Capture the cell that displays the provided text and extract its [X, Y] central coordinate. 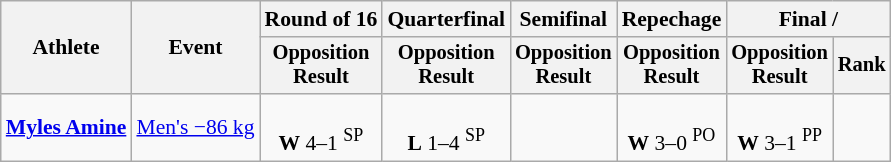
W 4–1 SP [322, 128]
Athlete [66, 48]
Final / [808, 19]
Men's −86 kg [195, 128]
Quarterfinal [446, 19]
Myles Amine [66, 128]
W 3–1 PP [780, 128]
Round of 16 [322, 19]
Event [195, 48]
Rank [862, 66]
W 3–0 PO [672, 128]
Semifinal [564, 19]
L 1–4 SP [446, 128]
Repechage [672, 19]
